Detect which cell encompasses the target text, then output its (x, y) center coordinate. 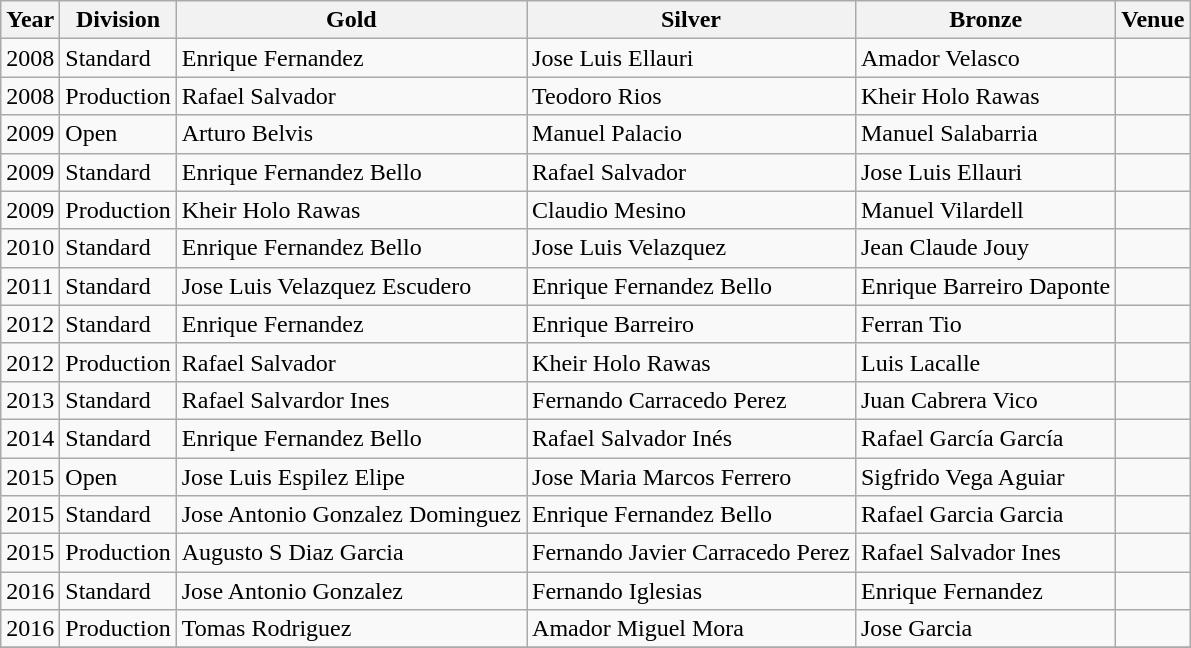
Augusto S Diaz Garcia (351, 553)
Enrique Barreiro Daponte (985, 286)
Rafael Salvardor Ines (351, 400)
Rafael García García (985, 438)
Jose Luis Velazquez Escudero (351, 286)
Year (30, 20)
Sigfrido Vega Aguiar (985, 477)
Tomas Rodriguez (351, 629)
Luis Lacalle (985, 362)
Jose Luis Velazquez (692, 248)
Jose Antonio Gonzalez Dominguez (351, 515)
Rafael Garcia Garcia (985, 515)
2013 (30, 400)
Fernando Javier Carracedo Perez (692, 553)
Jose Garcia (985, 629)
Claudio Mesino (692, 210)
Fernando Carracedo Perez (692, 400)
Rafael Salvador Ines (985, 553)
Rafael Salvador Inés (692, 438)
Jean Claude Jouy (985, 248)
Teodoro Rios (692, 96)
Jose Maria Marcos Ferrero (692, 477)
Jose Luis Espilez Elipe (351, 477)
Bronze (985, 20)
2011 (30, 286)
Arturo Belvis (351, 134)
Manuel Palacio (692, 134)
Enrique Barreiro (692, 324)
Division (118, 20)
2014 (30, 438)
Amador Velasco (985, 58)
Manuel Salabarria (985, 134)
Gold (351, 20)
Fernando Iglesias (692, 591)
2010 (30, 248)
Amador Miguel Mora (692, 629)
Jose Antonio Gonzalez (351, 591)
Juan Cabrera Vico (985, 400)
Venue (1153, 20)
Silver (692, 20)
Manuel Vilardell (985, 210)
Ferran Tio (985, 324)
